Capture the cell that displays the provided text and extract its [X, Y] central coordinate. 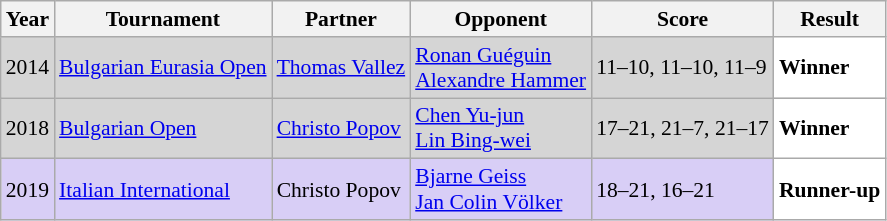
Year [28, 19]
18–21, 16–21 [682, 190]
Tournament [163, 19]
Italian International [163, 190]
Score [682, 19]
Ronan Guéguin Alexandre Hammer [500, 68]
Bulgarian Open [163, 128]
2018 [28, 128]
2014 [28, 68]
11–10, 11–10, 11–9 [682, 68]
Opponent [500, 19]
Thomas Vallez [342, 68]
Runner-up [830, 190]
Bulgarian Eurasia Open [163, 68]
Partner [342, 19]
Chen Yu-jun Lin Bing-wei [500, 128]
17–21, 21–7, 21–17 [682, 128]
2019 [28, 190]
Result [830, 19]
Bjarne Geiss Jan Colin Völker [500, 190]
